Locate the cell with the specified text and output its [X, Y] center coordinate. 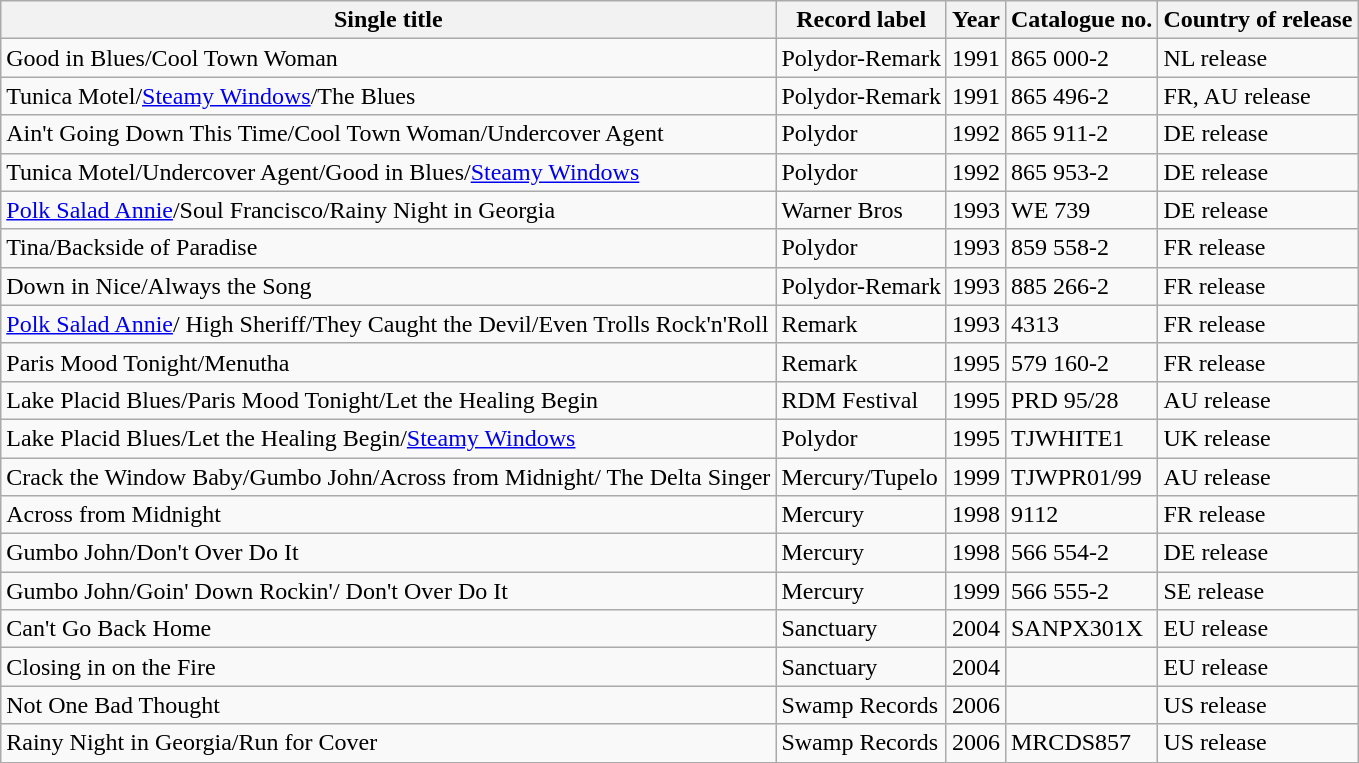
Gumbo John/Goin' Down Rockin'/ Don't Over Do It [388, 591]
Polk Salad Annie/ High Sheriff/They Caught the Devil/Even Trolls Rock'n'Roll [388, 324]
Country of release [1258, 20]
865 953-2 [1081, 172]
865 496-2 [1081, 96]
Tunica Motel/Undercover Agent/Good in Blues/Steamy Windows [388, 172]
MRCDS857 [1081, 743]
SE release [1258, 591]
Polk Salad Annie/Soul Francisco/Rainy Night in Georgia [388, 210]
RDM Festival [862, 400]
FR, AU release [1258, 96]
PRD 95/28 [1081, 400]
Ain't Going Down This Time/Cool Town Woman/Undercover Agent [388, 134]
885 266-2 [1081, 286]
4313 [1081, 324]
Across from Midnight [388, 515]
Tunica Motel/Steamy Windows/The Blues [388, 96]
UK release [1258, 438]
Single title [388, 20]
WE 739 [1081, 210]
9112 [1081, 515]
Lake Placid Blues/Paris Mood Tonight/Let the Healing Begin [388, 400]
Warner Bros [862, 210]
SANPX301X [1081, 629]
Paris Mood Tonight/Menutha [388, 362]
TJWHITE1 [1081, 438]
Mercury/Tupelo [862, 477]
566 554-2 [1081, 553]
Record label [862, 20]
865 911-2 [1081, 134]
Tina/Backside of Paradise [388, 248]
Can't Go Back Home [388, 629]
566 555-2 [1081, 591]
Closing in on the Fire [388, 667]
Catalogue no. [1081, 20]
Down in Nice/Always the Song [388, 286]
TJWPR01/99 [1081, 477]
Year [976, 20]
Crack the Window Baby/Gumbo John/Across from Midnight/ The Delta Singer [388, 477]
579 160-2 [1081, 362]
Not One Bad Thought [388, 705]
865 000-2 [1081, 58]
Lake Placid Blues/Let the Healing Begin/Steamy Windows [388, 438]
Gumbo John/Don't Over Do It [388, 553]
NL release [1258, 58]
Rainy Night in Georgia/Run for Cover [388, 743]
Good in Blues/Cool Town Woman [388, 58]
859 558-2 [1081, 248]
